Pinpoint the cell where the given text exists, returning its [X, Y] midpoint coordinate. 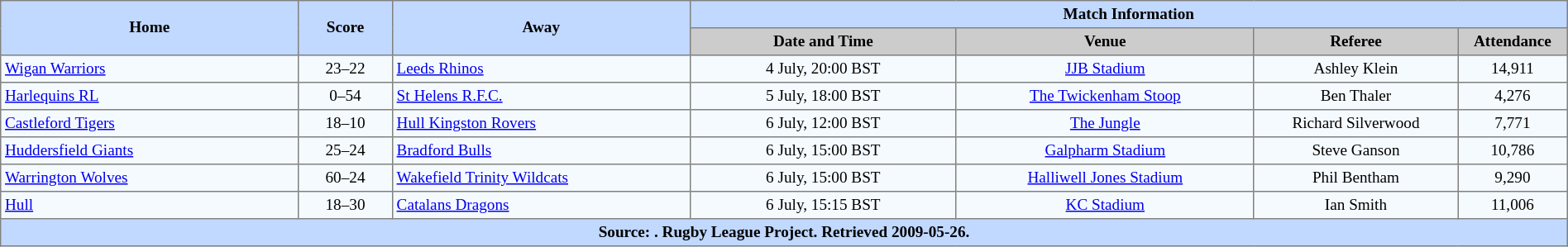
JJB Stadium [1105, 69]
7,771 [1513, 124]
The Twickenham Stoop [1105, 96]
Galpharm Stadium [1105, 150]
Hull [150, 205]
Wigan Warriors [150, 69]
Leeds Rhinos [541, 69]
Score [346, 28]
14,911 [1513, 69]
KC Stadium [1105, 205]
Date and Time [823, 41]
23–22 [346, 69]
Ian Smith [1355, 205]
25–24 [346, 150]
9,290 [1513, 178]
Steve Ganson [1355, 150]
Home [150, 28]
18–30 [346, 205]
Away [541, 28]
Ben Thaler [1355, 96]
6 July, 12:00 BST [823, 124]
10,786 [1513, 150]
Bradford Bulls [541, 150]
Referee [1355, 41]
Richard Silverwood [1355, 124]
11,006 [1513, 205]
Wakefield Trinity Wildcats [541, 178]
Warrington Wolves [150, 178]
Harlequins RL [150, 96]
Halliwell Jones Stadium [1105, 178]
Match Information [1128, 15]
Attendance [1513, 41]
Catalans Dragons [541, 205]
4 July, 20:00 BST [823, 69]
Ashley Klein [1355, 69]
60–24 [346, 178]
Source: . Rugby League Project. Retrieved 2009-05-26. [784, 233]
Phil Bentham [1355, 178]
Hull Kingston Rovers [541, 124]
St Helens R.F.C. [541, 96]
18–10 [346, 124]
Huddersfield Giants [150, 150]
6 July, 15:15 BST [823, 205]
4,276 [1513, 96]
0–54 [346, 96]
Venue [1105, 41]
5 July, 18:00 BST [823, 96]
The Jungle [1105, 124]
Castleford Tigers [150, 124]
